Find where the given text appears and provide that cell's center as (x, y) coordinate. 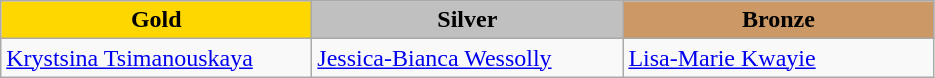
Gold (156, 20)
Lisa-Marie Kwayie (778, 58)
Bronze (778, 20)
Jessica-Bianca Wessolly (468, 58)
Krystsina Tsimanouskaya (156, 58)
Silver (468, 20)
